Detect which cell encompasses the target text, then output its (x, y) center coordinate. 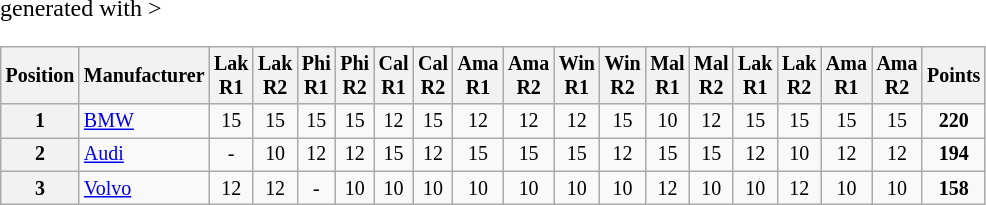
Win R1 (577, 76)
Position (40, 76)
158 (954, 188)
Audi (144, 154)
Volvo (144, 188)
Manufacturer (144, 76)
Phi R2 (354, 76)
220 (954, 120)
194 (954, 154)
Cal R2 (432, 76)
Mal R1 (667, 76)
Phi R1 (316, 76)
3 (40, 188)
BMW (144, 120)
2 (40, 154)
Cal R1 (394, 76)
1 (40, 120)
Win R2 (623, 76)
Mal R2 (711, 76)
Points (954, 76)
